Scan for the cell matching the given text and deliver its (x, y) coordinate at center. 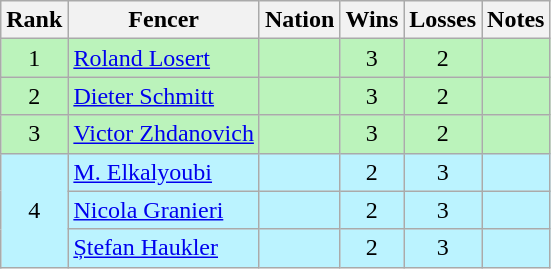
M. Elkalyoubi (164, 172)
Notes (516, 20)
Dieter Schmitt (164, 96)
Rank (34, 20)
1 (34, 58)
Wins (372, 20)
Losses (443, 20)
Nation (299, 20)
Fencer (164, 20)
4 (34, 210)
Roland Losert (164, 58)
Nicola Granieri (164, 210)
Victor Zhdanovich (164, 134)
Ștefan Haukler (164, 248)
